For the text-containing cell, return its midpoint in [x, y] coordinate format. 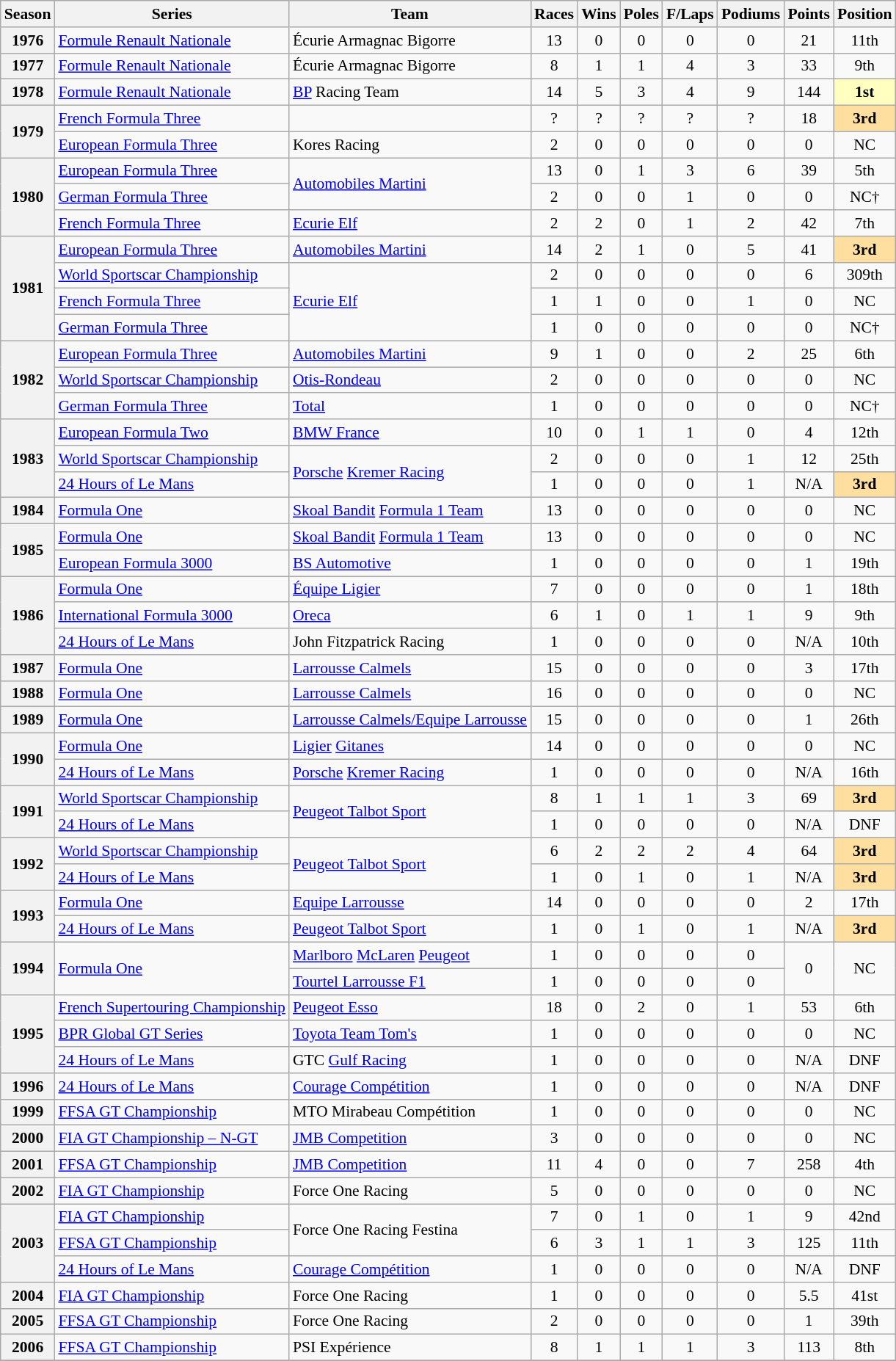
Oreca [409, 616]
1977 [28, 66]
European Formula 3000 [172, 563]
1978 [28, 92]
8th [864, 1348]
39 [809, 171]
Podiums [751, 14]
1980 [28, 197]
4th [864, 1165]
French Supertouring Championship [172, 1008]
16th [864, 772]
1988 [28, 694]
21 [809, 40]
MTO Mirabeau Compétition [409, 1112]
Équipe Ligier [409, 589]
1989 [28, 720]
Toyota Team Tom's [409, 1034]
1992 [28, 863]
Marlboro McLaren Peugeot [409, 956]
1982 [28, 380]
International Formula 3000 [172, 616]
1990 [28, 759]
1999 [28, 1112]
10 [554, 432]
12th [864, 432]
Kores Racing [409, 145]
Series [172, 14]
Position [864, 14]
BP Racing Team [409, 92]
1976 [28, 40]
Force One Racing Festina [409, 1230]
19th [864, 563]
Total [409, 407]
2005 [28, 1321]
16 [554, 694]
European Formula Two [172, 432]
2001 [28, 1165]
Equipe Larrousse [409, 903]
42 [809, 223]
41 [809, 250]
25 [809, 354]
1st [864, 92]
7th [864, 223]
10th [864, 642]
113 [809, 1348]
125 [809, 1244]
1979 [28, 132]
2006 [28, 1348]
FIA GT Championship – N-GT [172, 1139]
Wins [599, 14]
Larrousse Calmels/Equipe Larrousse [409, 720]
25th [864, 459]
1994 [28, 969]
Poles [641, 14]
1995 [28, 1034]
PSI Expérience [409, 1348]
5.5 [809, 1296]
1987 [28, 668]
1993 [28, 916]
12 [809, 459]
Otis-Rondeau [409, 380]
1996 [28, 1086]
1986 [28, 615]
1991 [28, 812]
18th [864, 589]
BS Automotive [409, 563]
John Fitzpatrick Racing [409, 642]
Points [809, 14]
1983 [28, 458]
BPR Global GT Series [172, 1034]
39th [864, 1321]
258 [809, 1165]
BMW France [409, 432]
42nd [864, 1217]
Ligier Gitanes [409, 747]
Team [409, 14]
53 [809, 1008]
Peugeot Esso [409, 1008]
1984 [28, 511]
309th [864, 275]
11 [554, 1165]
5th [864, 171]
41st [864, 1296]
Season [28, 14]
2000 [28, 1139]
GTC Gulf Racing [409, 1060]
69 [809, 799]
Tourtel Larrousse F1 [409, 981]
33 [809, 66]
64 [809, 851]
144 [809, 92]
1985 [28, 551]
2003 [28, 1244]
2004 [28, 1296]
1981 [28, 288]
F/Laps [690, 14]
26th [864, 720]
2002 [28, 1191]
Races [554, 14]
